Provide the [x, y] coordinate of the cell's center where the given text is located.  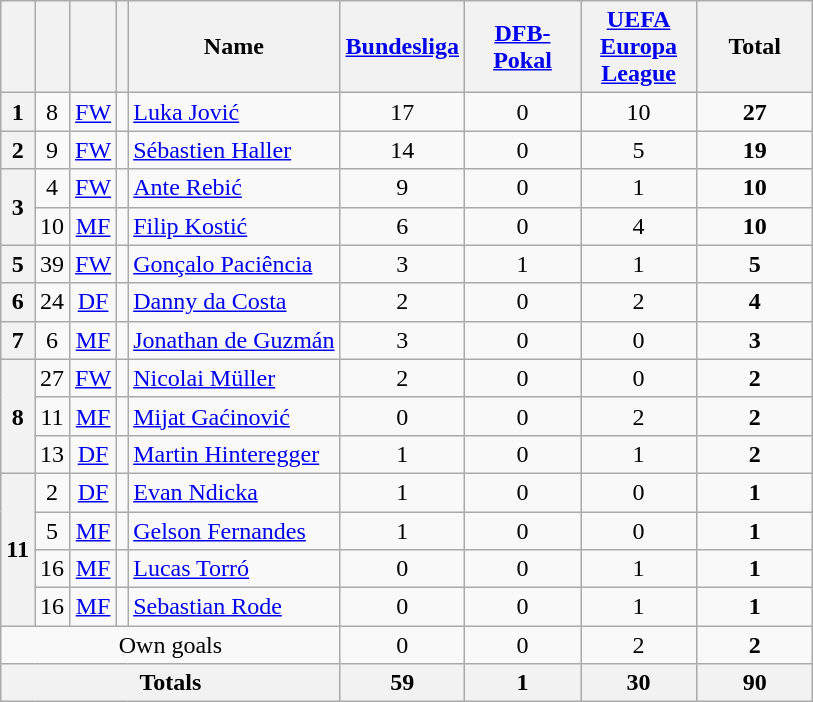
Own goals [170, 645]
Lucas Torró [234, 569]
Totals [170, 683]
14 [402, 150]
39 [52, 264]
Name [234, 47]
Filip Kostić [234, 226]
DFB-Pokal [522, 47]
Gonçalo Paciência [234, 264]
19 [755, 150]
Sébastien Haller [234, 150]
Evan Ndicka [234, 492]
Total [755, 47]
24 [52, 302]
59 [402, 683]
Nicolai Müller [234, 378]
Danny da Costa [234, 302]
Sebastian Rode [234, 607]
Ante Rebić [234, 188]
UEFA Europa League [639, 47]
17 [402, 112]
Luka Jović [234, 112]
90 [755, 683]
Jonathan de Guzmán [234, 340]
Mijat Gaćinović [234, 416]
Martin Hinteregger [234, 454]
Bundesliga [402, 47]
7 [18, 340]
13 [52, 454]
30 [639, 683]
Gelson Fernandes [234, 531]
